From the cell containing the given text, extract its center point as [X, Y] coordinate. 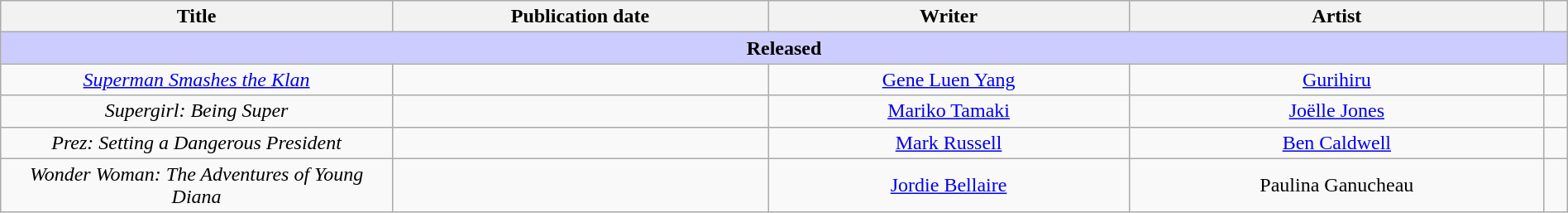
Released [784, 48]
Mark Russell [949, 143]
Joëlle Jones [1336, 111]
Paulina Ganucheau [1336, 186]
Writer [949, 17]
Jordie Bellaire [949, 186]
Title [197, 17]
Supergirl: Being Super [197, 111]
Superman Smashes the Klan [197, 80]
Artist [1336, 17]
Ben Caldwell [1336, 143]
Wonder Woman: The Adventures of Young Diana [197, 186]
Gene Luen Yang [949, 80]
Mariko Tamaki [949, 111]
Prez: Setting a Dangerous President [197, 143]
Publication date [580, 17]
Gurihiru [1336, 80]
